Detect which cell encompasses the target text, then output its [x, y] center coordinate. 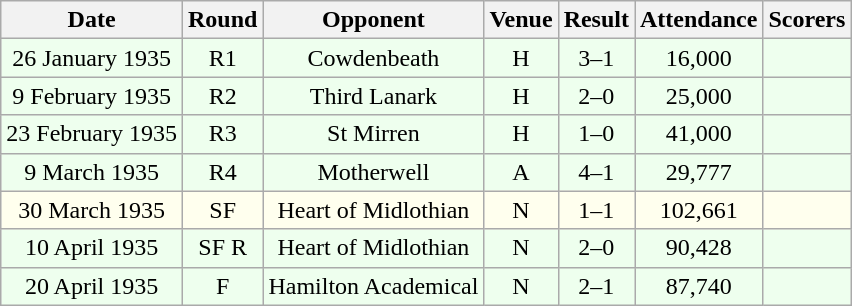
F [222, 286]
Cowdenbeath [374, 58]
R3 [222, 134]
1–0 [596, 134]
20 April 1935 [92, 286]
Date [92, 20]
A [521, 172]
1–1 [596, 210]
10 April 1935 [92, 248]
St Mirren [374, 134]
29,777 [698, 172]
SF [222, 210]
25,000 [698, 96]
R2 [222, 96]
4–1 [596, 172]
90,428 [698, 248]
9 March 1935 [92, 172]
Third Lanark [374, 96]
102,661 [698, 210]
Motherwell [374, 172]
R4 [222, 172]
3–1 [596, 58]
R1 [222, 58]
SF R [222, 248]
16,000 [698, 58]
Venue [521, 20]
Opponent [374, 20]
Result [596, 20]
87,740 [698, 286]
41,000 [698, 134]
Scorers [807, 20]
30 March 1935 [92, 210]
23 February 1935 [92, 134]
2–1 [596, 286]
Attendance [698, 20]
Hamilton Academical [374, 286]
9 February 1935 [92, 96]
26 January 1935 [92, 58]
Round [222, 20]
